Output the [x, y] coordinate of the center of the cell containing the given text.  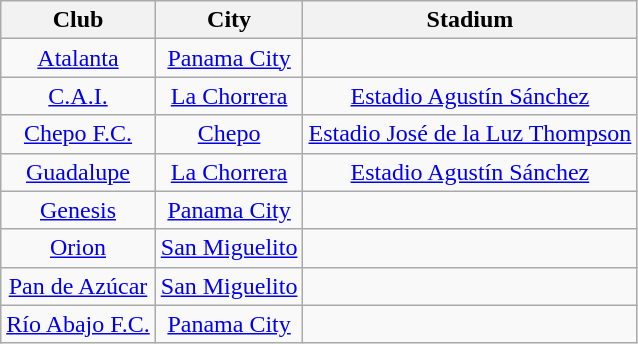
Orion [78, 248]
C.A.I. [78, 96]
City [229, 20]
Atalanta [78, 58]
Chepo F.C. [78, 134]
Chepo [229, 134]
Río Abajo F.C. [78, 324]
Genesis [78, 210]
Stadium [470, 20]
Club [78, 20]
Estadio José de la Luz Thompson [470, 134]
Pan de Azúcar [78, 286]
Guadalupe [78, 172]
